Pinpoint the cell where the given text exists, returning its [x, y] midpoint coordinate. 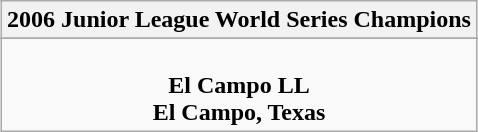
2006 Junior League World Series Champions [240, 20]
El Campo LLEl Campo, Texas [240, 85]
